Capture the cell that displays the provided text and extract its (X, Y) central coordinate. 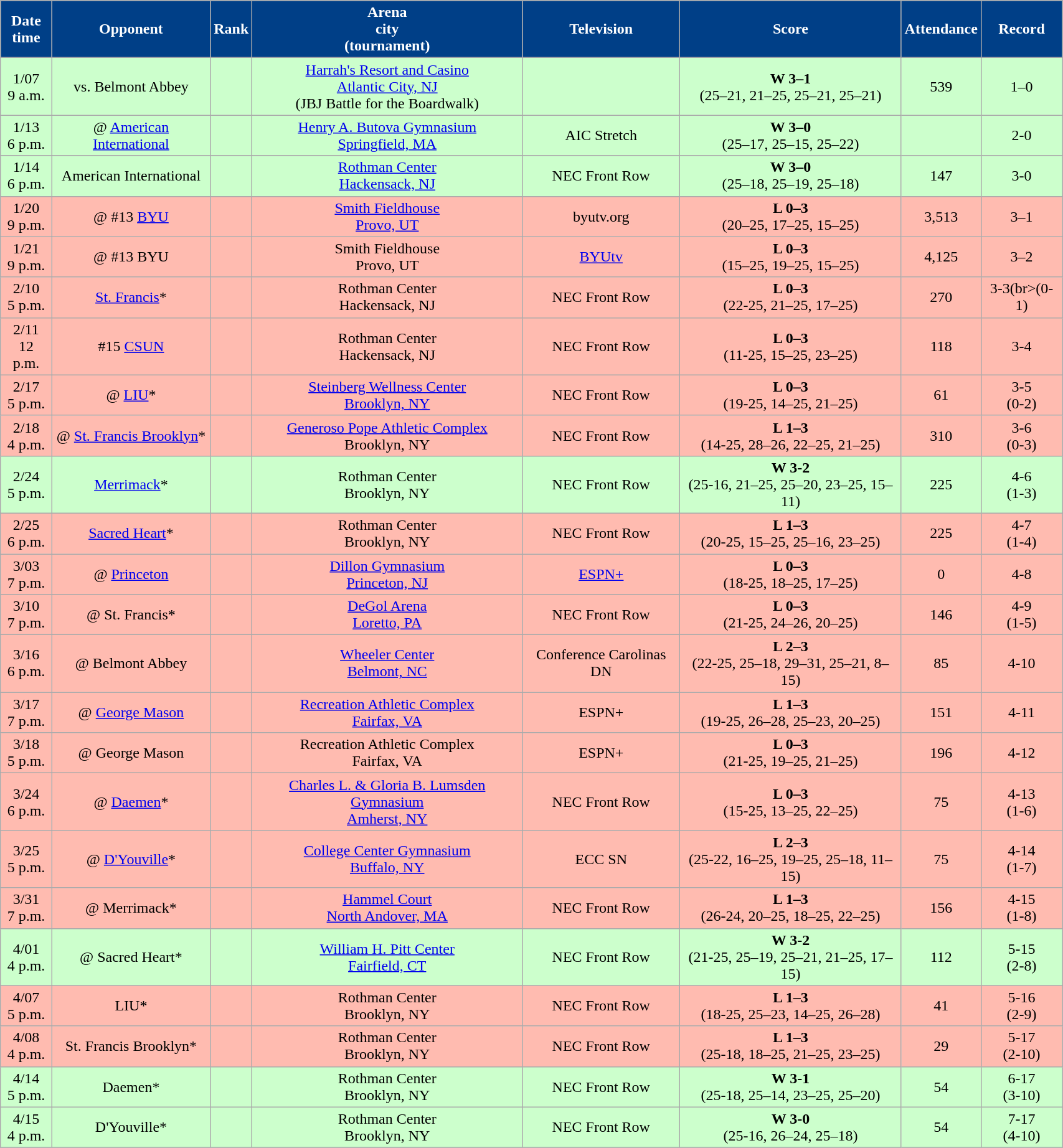
270 (941, 298)
539 (941, 87)
4/014 p.m. (26, 957)
Datetime (26, 29)
4-11 (1021, 712)
3/107 p.m. (26, 615)
7-17(4-10) (1021, 1127)
Record (1021, 29)
L 1–3(19-25, 26–28, 25–23, 20–25) (791, 712)
41 (941, 1006)
Score (791, 29)
L 0–3(11-25, 15–25, 23–25) (791, 346)
147 (941, 176)
1/146 p.m. (26, 176)
4-14(1-7) (1021, 859)
Henry A. Butova GymnasiumSpringfield, MA (387, 136)
4/154 p.m. (26, 1127)
2/105 p.m. (26, 298)
3-5(0-2) (1021, 395)
2/256 p.m. (26, 533)
Attendance (941, 29)
3-0 (1021, 176)
@ Sacred Heart* (131, 957)
L 2–3(22-25, 25–18, 29–31, 25–21, 8–15) (791, 664)
Dillon GymnasiumPrinceton, NJ (387, 574)
3/177 p.m. (26, 712)
4-6(1-3) (1021, 484)
4-13(1-6) (1021, 802)
ECC SN (602, 859)
61 (941, 395)
William H. Pitt CenterFairfield, CT (387, 957)
byutv.org (602, 217)
Sacred Heart* (131, 533)
5-16(2-9) (1021, 1006)
3-6(0-3) (1021, 436)
L 1–3(26-24, 20–25, 18–25, 22–25) (791, 908)
0 (941, 574)
3-4 (1021, 346)
118 (941, 346)
2-0 (1021, 136)
@ LIU* (131, 395)
2/1112 p.m. (26, 346)
310 (941, 436)
W 3-1(25-18, 25–14, 23–25, 25–20) (791, 1087)
3/255 p.m. (26, 859)
4-12 (1021, 753)
3-3(br>(0-1) (1021, 298)
L 1–3(20-25, 15–25, 25–16, 23–25) (791, 533)
1/209 p.m. (26, 217)
W 3–0(25–17, 25–15, 25–22) (791, 136)
Generoso Pope Athletic ComplexBrooklyn, NY (387, 436)
Wheeler CenterBelmont, NC (387, 664)
W 3-2(25-16, 21–25, 25–20, 23–25, 15–11) (791, 484)
L 0–3(21-25, 24–26, 20–25) (791, 615)
Rank (232, 29)
1/079 a.m. (26, 87)
L 0–3(18-25, 18–25, 17–25) (791, 574)
151 (941, 712)
3–2 (1021, 256)
2/184 p.m. (26, 436)
1/219 p.m. (26, 256)
@ St. Francis* (131, 615)
W 3–0(25–18, 25–19, 25–18) (791, 176)
Daemen* (131, 1087)
L 1–3(18-25, 25–23, 14–25, 26–28) (791, 1006)
College Center GymnasiumBuffalo, NY (387, 859)
W 3–1(25–21, 21–25, 25–21, 25–21) (791, 87)
146 (941, 615)
@ St. Francis Brooklyn* (131, 436)
Opponent (131, 29)
@ Daemen* (131, 802)
3/037 p.m. (26, 574)
St. Francis Brooklyn* (131, 1046)
@ American International (131, 136)
1–0 (1021, 87)
29 (941, 1046)
4/075 p.m. (26, 1006)
St. Francis* (131, 298)
@ Merrimack* (131, 908)
AIC Stretch (602, 136)
4-7(1-4) (1021, 533)
4/145 p.m. (26, 1087)
@ D'Youville* (131, 859)
L 0–3(22-25, 21–25, 17–25) (791, 298)
4/084 p.m. (26, 1046)
Arenacity(tournament) (387, 29)
Merrimack* (131, 484)
4,125 (941, 256)
5-15(2-8) (1021, 957)
3/246 p.m. (26, 802)
L 0–3(19-25, 14–25, 21–25) (791, 395)
1/136 p.m. (26, 136)
L 0–3(15-25, 13–25, 22–25) (791, 802)
BYUtv (602, 256)
85 (941, 664)
vs. Belmont Abbey (131, 87)
Hammel CourtNorth Andover, MA (387, 908)
4-15(1-8) (1021, 908)
Charles L. & Gloria B. Lumsden GymnasiumAmherst, NY (387, 802)
4-9(1-5) (1021, 615)
2/175 p.m. (26, 395)
L 1–3(14-25, 28–26, 22–25, 21–25) (791, 436)
196 (941, 753)
Conference Carolinas DN (602, 664)
3–1 (1021, 217)
3/317 p.m. (26, 908)
L 0–3(20–25, 17–25, 15–25) (791, 217)
3,513 (941, 217)
Television (602, 29)
W 3-0(25-16, 26–24, 25–18) (791, 1127)
L 0–3(15–25, 19–25, 15–25) (791, 256)
L 2–3(25-22, 16–25, 19–25, 25–18, 11–15) (791, 859)
Harrah's Resort and CasinoAtlantic City, NJ(JBJ Battle for the Boardwalk) (387, 87)
L 1–3(25-18, 18–25, 21–25, 23–25) (791, 1046)
W 3-2(21-25, 25–19, 25–21, 21–25, 17–15) (791, 957)
#15 CSUN (131, 346)
6-17(3-10) (1021, 1087)
5-17(2-10) (1021, 1046)
3/185 p.m. (26, 753)
L 0–3(21-25, 19–25, 21–25) (791, 753)
2/245 p.m. (26, 484)
Steinberg Wellness CenterBrooklyn, NY (387, 395)
112 (941, 957)
DeGol ArenaLoretto, PA (387, 615)
American International (131, 176)
156 (941, 908)
3/166 p.m. (26, 664)
4-10 (1021, 664)
LIU* (131, 1006)
@ Princeton (131, 574)
4-8 (1021, 574)
D'Youville* (131, 1127)
@ Belmont Abbey (131, 664)
